Determine the [X, Y] coordinate at the center of the cell enclosing the given text.  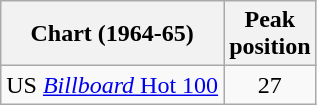
27 [270, 85]
Peakposition [270, 34]
Chart (1964-65) [112, 34]
US Billboard Hot 100 [112, 85]
